Return (X, Y) of the center of cell containing provided text 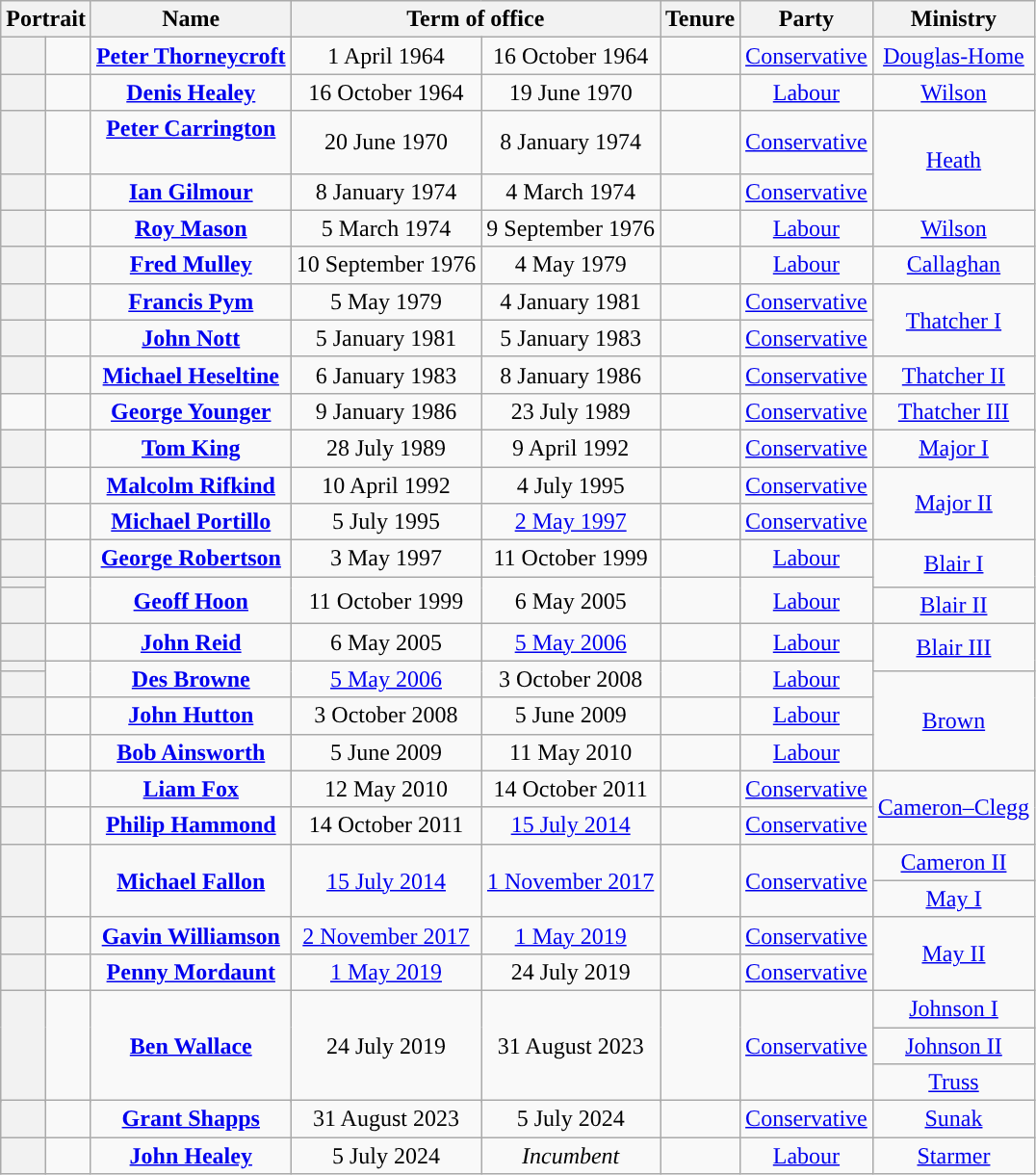
Johnson II (953, 1045)
Fred Mulley (191, 265)
20 June 1970 (386, 143)
10 April 1992 (386, 484)
Denis Healey (191, 92)
Party (807, 19)
Cameron II (953, 862)
1 November 2017 (571, 880)
Sunak (953, 1119)
9 January 1986 (386, 411)
Incumbent (571, 1156)
Geoff Hoon (191, 601)
Michael Portillo (191, 522)
George Robertson (191, 559)
Grant Shapps (191, 1119)
4 July 1995 (571, 484)
Name (191, 19)
Michael Fallon (191, 880)
Philip Hammond (191, 825)
Michael Heseltine (191, 375)
Peter Carrington (191, 143)
Blair II (953, 606)
Gavin Williamson (191, 935)
Heath (953, 160)
2 May 1997 (571, 522)
Malcolm Rifkind (191, 484)
Douglas-Home (953, 56)
5 January 1981 (386, 338)
John Healey (191, 1156)
10 September 1976 (386, 265)
Peter Thorneycroft (191, 56)
6 January 1983 (386, 375)
2 November 2017 (386, 935)
3 May 1997 (386, 559)
May II (953, 953)
5 January 1983 (571, 338)
Ian Gilmour (191, 192)
Roy Mason (191, 228)
Thatcher I (953, 320)
May I (953, 899)
19 June 1970 (571, 92)
Des Browne (191, 679)
Liam Fox (191, 789)
9 September 1976 (571, 228)
Portrait (46, 19)
4 May 1979 (571, 265)
John Hutton (191, 716)
Major I (953, 448)
Blair I (953, 564)
Tom King (191, 448)
1 April 1964 (386, 56)
4 January 1981 (571, 301)
George Younger (191, 411)
Thatcher II (953, 375)
Term of office (476, 19)
Bob Ainsworth (191, 752)
8 January 1986 (571, 375)
28 July 1989 (386, 448)
Thatcher III (953, 411)
9 April 1992 (571, 448)
Ben Wallace (191, 1045)
Starmer (953, 1156)
12 May 2010 (386, 789)
23 July 1989 (571, 411)
Callaghan (953, 265)
Tenure (701, 19)
Major II (953, 503)
Johnson I (953, 1008)
11 May 2010 (571, 752)
5 March 1974 (386, 228)
Francis Pym (191, 301)
Brown (953, 720)
Truss (953, 1083)
Penny Mordaunt (191, 972)
John Nott (191, 338)
Blair III (953, 647)
5 May 1979 (386, 301)
Ministry (953, 19)
4 March 1974 (571, 192)
John Reid (191, 642)
5 July 1995 (386, 522)
Cameron–Clegg (953, 807)
